Output the (X, Y) coordinate of the center of the cell containing the given text.  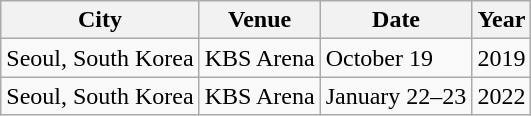
2022 (502, 96)
January 22–23 (396, 96)
Year (502, 20)
October 19 (396, 58)
Venue (260, 20)
City (100, 20)
Date (396, 20)
2019 (502, 58)
